Capture the cell that displays the provided text and extract its (x, y) central coordinate. 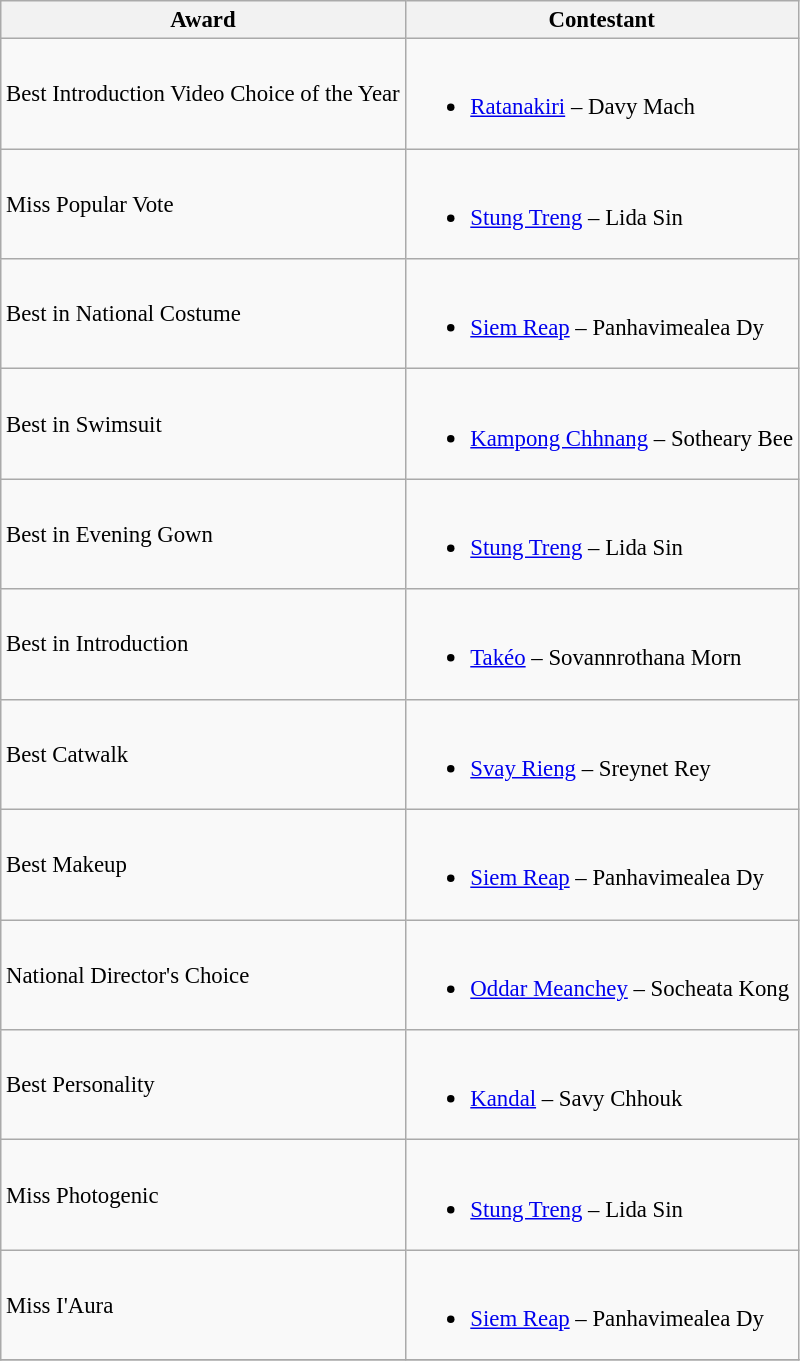
Miss Popular Vote (203, 204)
Miss Photogenic (203, 1195)
National Director's Choice (203, 975)
Svay Rieng – Sreynet Rey (602, 754)
Best in Evening Gown (203, 534)
Best Personality (203, 1085)
Best Catwalk (203, 754)
Oddar Meanchey – Socheata Kong (602, 975)
Takéo – Sovannrothana Morn (602, 644)
Miss I'Aura (203, 1305)
Best Makeup (203, 865)
Kampong Chhnang – Sotheary Bee (602, 424)
Best in National Costume (203, 314)
Best in Swimsuit (203, 424)
Ratanakiri – Davy Mach (602, 94)
Best Introduction Video Choice of the Year (203, 94)
Kandal – Savy Chhouk (602, 1085)
Contestant (602, 20)
Award (203, 20)
Best in Introduction (203, 644)
